Extract the [X, Y] coordinate from the center of the cell holding the provided text.  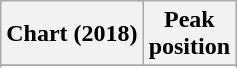
Peak position [189, 34]
Chart (2018) [72, 34]
